Output the (x, y) coordinate of the center of the cell containing the given text.  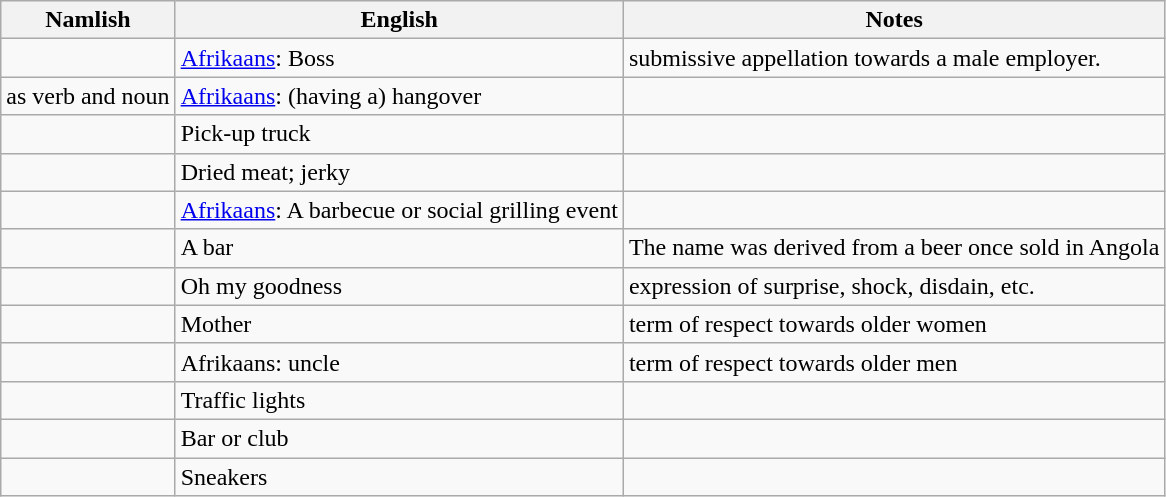
Pick-up truck (399, 134)
term of respect towards older men (894, 362)
Dried meat; jerky (399, 172)
Bar or club (399, 438)
Oh my goodness (399, 286)
submissive appellation towards a male employer. (894, 58)
Traffic lights (399, 400)
Afrikaans: A barbecue or social grilling event (399, 210)
Namlish (88, 20)
Afrikaans: (having a) hangover (399, 96)
Afrikaans: Boss (399, 58)
The name was derived from a beer once sold in Angola (894, 248)
term of respect towards older women (894, 324)
as verb and noun (88, 96)
expression of surprise, shock, disdain, etc. (894, 286)
Mother (399, 324)
Sneakers (399, 477)
Notes (894, 20)
Afrikaans: uncle (399, 362)
English (399, 20)
A bar (399, 248)
